For the text-containing cell, return its midpoint in (X, Y) coordinate format. 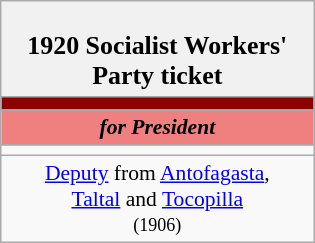
Deputy from Antofagasta,Taltal and Tocopilla(1906) (158, 200)
1920 Socialist Workers' Party ticket (158, 49)
for President (158, 128)
